For the text-containing cell, return its midpoint in [X, Y] coordinate format. 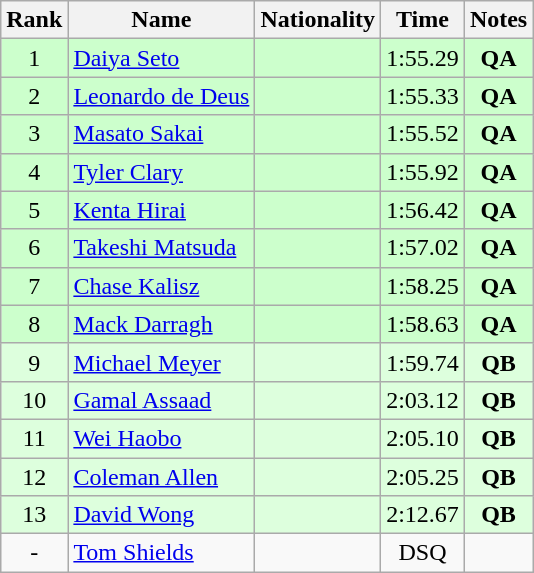
1:58.63 [423, 324]
Takeshi Matsuda [162, 248]
6 [34, 248]
12 [34, 477]
2:03.12 [423, 400]
5 [34, 210]
1:55.33 [423, 96]
9 [34, 362]
1 [34, 58]
Daiya Seto [162, 58]
2:12.67 [423, 515]
3 [34, 134]
1:57.02 [423, 248]
13 [34, 515]
2:05.10 [423, 438]
Gamal Assaad [162, 400]
Name [162, 20]
8 [34, 324]
Chase Kalisz [162, 286]
Michael Meyer [162, 362]
1:55.52 [423, 134]
DSQ [423, 553]
Coleman Allen [162, 477]
Nationality [318, 20]
Tom Shields [162, 553]
7 [34, 286]
Notes [498, 20]
David Wong [162, 515]
Rank [34, 20]
Tyler Clary [162, 172]
10 [34, 400]
2:05.25 [423, 477]
Masato Sakai [162, 134]
1:58.25 [423, 286]
4 [34, 172]
1:55.29 [423, 58]
1:59.74 [423, 362]
Time [423, 20]
Kenta Hirai [162, 210]
Leonardo de Deus [162, 96]
2 [34, 96]
Mack Darragh [162, 324]
- [34, 553]
1:56.42 [423, 210]
Wei Haobo [162, 438]
11 [34, 438]
1:55.92 [423, 172]
